Locate the cell with the specified text and output its (X, Y) center coordinate. 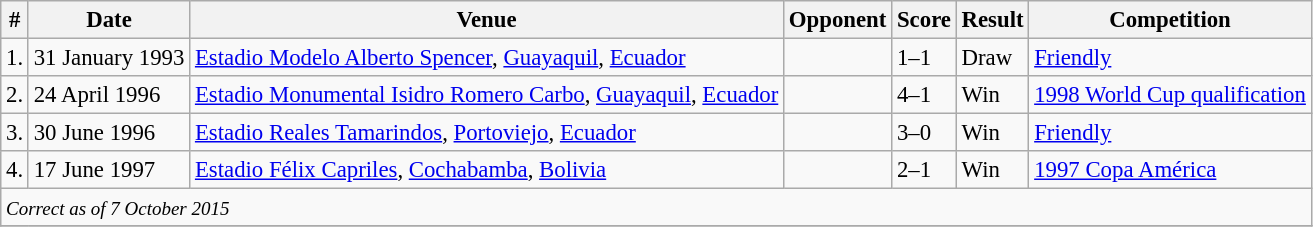
Estadio Monumental Isidro Romero Carbo, Guayaquil, Ecuador (487, 95)
1–1 (924, 58)
Opponent (838, 20)
17 June 1997 (108, 170)
Estadio Félix Capriles, Cochabamba, Bolivia (487, 170)
# (15, 20)
4–1 (924, 95)
3–0 (924, 133)
31 January 1993 (108, 58)
2. (15, 95)
30 June 1996 (108, 133)
1. (15, 58)
Estadio Reales Tamarindos, Portoviejo, Ecuador (487, 133)
Venue (487, 20)
Result (992, 20)
2–1 (924, 170)
Estadio Modelo Alberto Spencer, Guayaquil, Ecuador (487, 58)
24 April 1996 (108, 95)
Draw (992, 58)
3. (15, 133)
1998 World Cup qualification (1170, 95)
1997 Copa América (1170, 170)
Date (108, 20)
Competition (1170, 20)
Score (924, 20)
Correct as of 7 October 2015 (656, 208)
4. (15, 170)
